Scan for the cell matching the given text and deliver its (X, Y) coordinate at center. 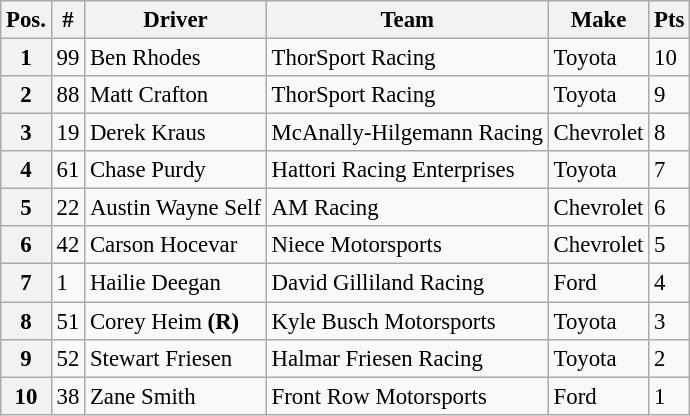
Kyle Busch Motorsports (407, 321)
Chase Purdy (176, 170)
51 (68, 321)
61 (68, 170)
Driver (176, 20)
Hattori Racing Enterprises (407, 170)
22 (68, 208)
Niece Motorsports (407, 245)
Pos. (26, 20)
Make (598, 20)
52 (68, 358)
42 (68, 245)
McAnally-Hilgemann Racing (407, 133)
Ben Rhodes (176, 58)
Front Row Motorsports (407, 396)
# (68, 20)
88 (68, 95)
99 (68, 58)
Pts (670, 20)
Zane Smith (176, 396)
David Gilliland Racing (407, 283)
Austin Wayne Self (176, 208)
AM Racing (407, 208)
Hailie Deegan (176, 283)
Corey Heim (R) (176, 321)
38 (68, 396)
Team (407, 20)
Stewart Friesen (176, 358)
Matt Crafton (176, 95)
Derek Kraus (176, 133)
Halmar Friesen Racing (407, 358)
Carson Hocevar (176, 245)
19 (68, 133)
